Detect which cell encompasses the target text, then output its (X, Y) center coordinate. 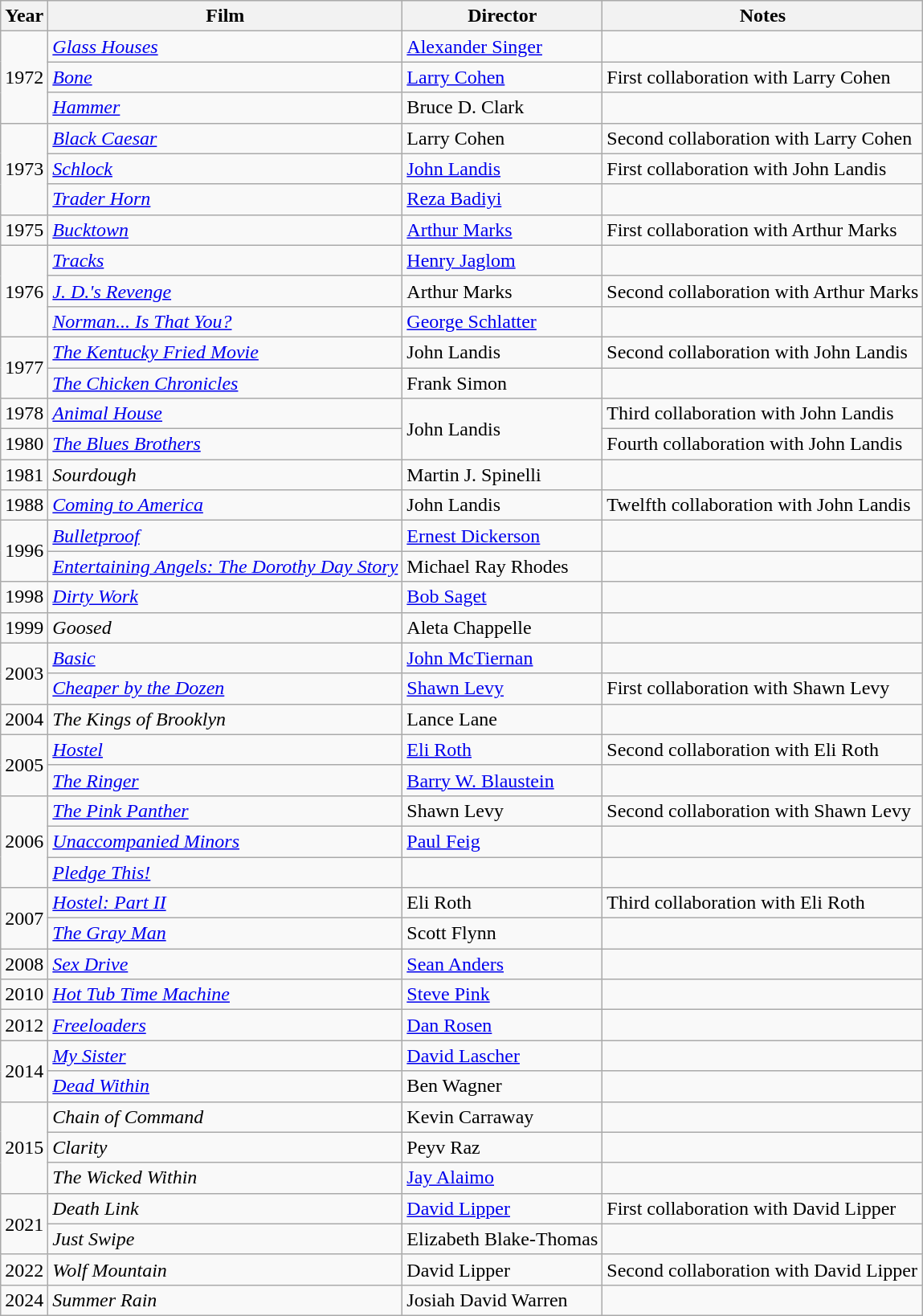
My Sister (225, 1056)
Dan Rosen (503, 1025)
1976 (24, 291)
2003 (24, 673)
Bob Saget (503, 597)
Cheaper by the Dozen (225, 689)
1973 (24, 169)
1998 (24, 597)
Freeloaders (225, 1025)
Hot Tub Time Machine (225, 995)
Fourth collaboration with John Landis (763, 444)
2006 (24, 841)
2022 (24, 1269)
2008 (24, 964)
Second collaboration with Eli Roth (763, 750)
2021 (24, 1224)
Reza Badiyi (503, 199)
Clarity (225, 1147)
Death Link (225, 1208)
Tracks (225, 260)
Alexander Singer (503, 47)
Paul Feig (503, 841)
Lance Lane (503, 719)
1977 (24, 367)
Wolf Mountain (225, 1269)
The Wicked Within (225, 1178)
Unaccompanied Minors (225, 841)
Animal House (225, 414)
2014 (24, 1071)
2004 (24, 719)
Bucktown (225, 230)
Hostel (225, 750)
Martin J. Spinelli (503, 475)
J. D.'s Revenge (225, 291)
Dirty Work (225, 597)
1975 (24, 230)
Peyv Raz (503, 1147)
First collaboration with Shawn Levy (763, 689)
David Lascher (503, 1056)
1972 (24, 77)
The Blues Brothers (225, 444)
The Ringer (225, 780)
Scott Flynn (503, 934)
Second collaboration with Arthur Marks (763, 291)
Second collaboration with Shawn Levy (763, 811)
Elizabeth Blake-Thomas (503, 1239)
Summer Rain (225, 1300)
Frank Simon (503, 383)
Josiah David Warren (503, 1300)
First collaboration with David Lipper (763, 1208)
Barry W. Blaustein (503, 780)
Hammer (225, 108)
First collaboration with Arthur Marks (763, 230)
Michael Ray Rhodes (503, 566)
The Gray Man (225, 934)
The Kentucky Fried Movie (225, 352)
Chain of Command (225, 1117)
Goosed (225, 627)
Twelfth collaboration with John Landis (763, 505)
The Pink Panther (225, 811)
Basic (225, 658)
1980 (24, 444)
1981 (24, 475)
Notes (763, 16)
Norman... Is That You? (225, 321)
Glass Houses (225, 47)
Sean Anders (503, 964)
2010 (24, 995)
Schlock (225, 169)
Trader Horn (225, 199)
2005 (24, 765)
Sourdough (225, 475)
Bruce D. Clark (503, 108)
Kevin Carraway (503, 1117)
2012 (24, 1025)
Ben Wagner (503, 1086)
First collaboration with Larry Cohen (763, 77)
2024 (24, 1300)
1996 (24, 551)
1988 (24, 505)
1999 (24, 627)
George Schlatter (503, 321)
Second collaboration with Larry Cohen (763, 138)
1978 (24, 414)
Black Caesar (225, 138)
Bulletproof (225, 536)
First collaboration with John Landis (763, 169)
2015 (24, 1147)
Film (225, 16)
Just Swipe (225, 1239)
Second collaboration with John Landis (763, 352)
Henry Jaglom (503, 260)
The Chicken Chronicles (225, 383)
Third collaboration with Eli Roth (763, 903)
The Kings of Brooklyn (225, 719)
Aleta Chappelle (503, 627)
Ernest Dickerson (503, 536)
Second collaboration with David Lipper (763, 1269)
Third collaboration with John Landis (763, 414)
Year (24, 16)
Steve Pink (503, 995)
Sex Drive (225, 964)
Pledge This! (225, 872)
John McTiernan (503, 658)
Coming to America (225, 505)
2007 (24, 918)
Jay Alaimo (503, 1178)
Bone (225, 77)
Dead Within (225, 1086)
Hostel: Part II (225, 903)
Director (503, 16)
Entertaining Angels: The Dorothy Day Story (225, 566)
